From the cell containing the given text, extract its center point as [X, Y] coordinate. 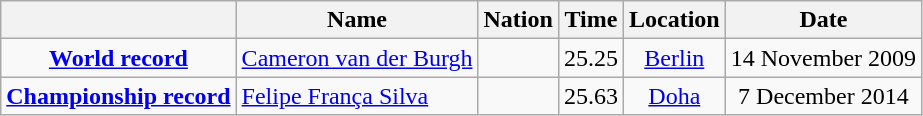
7 December 2014 [823, 96]
14 November 2009 [823, 58]
Nation [518, 20]
Date [823, 20]
Name [357, 20]
25.63 [590, 96]
Championship record [118, 96]
Cameron van der Burgh [357, 58]
Location [674, 20]
Doha [674, 96]
Time [590, 20]
25.25 [590, 58]
Felipe França Silva [357, 96]
Berlin [674, 58]
World record [118, 58]
